From the cell containing the given text, extract its center point as (x, y) coordinate. 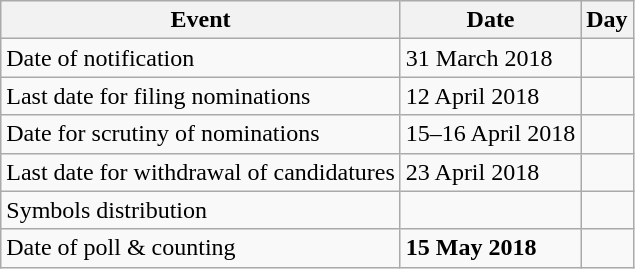
Day (607, 20)
31 March 2018 (490, 58)
Date of poll & counting (201, 248)
Last date for withdrawal of candidatures (201, 172)
Date for scrutiny of nominations (201, 134)
12 April 2018 (490, 96)
15 May 2018 (490, 248)
23 April 2018 (490, 172)
Last date for filing nominations (201, 96)
Date of notification (201, 58)
Symbols distribution (201, 210)
15–16 April 2018 (490, 134)
Event (201, 20)
Date (490, 20)
